Determine the (x, y) coordinate at the center of the cell enclosing the given text.  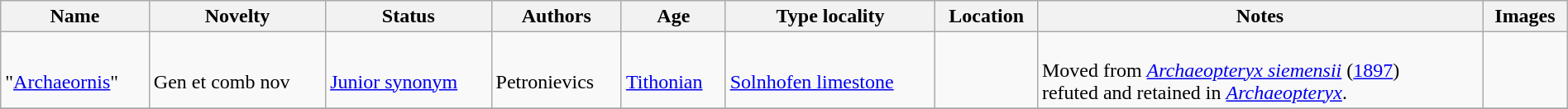
Petronievics (556, 70)
Tithonian (673, 70)
"Archaeornis" (75, 70)
Type locality (830, 17)
Solnhofen limestone (830, 70)
Moved from Archaeopteryx siemensii (1897) refuted and retained in Archaeopteryx. (1260, 70)
Notes (1260, 17)
Novelty (237, 17)
Name (75, 17)
Authors (556, 17)
Status (409, 17)
Junior synonym (409, 70)
Images (1525, 17)
Gen et comb nov (237, 70)
Location (986, 17)
Age (673, 17)
